Search for the cell housing the specified text and yield its (X, Y) center coordinate. 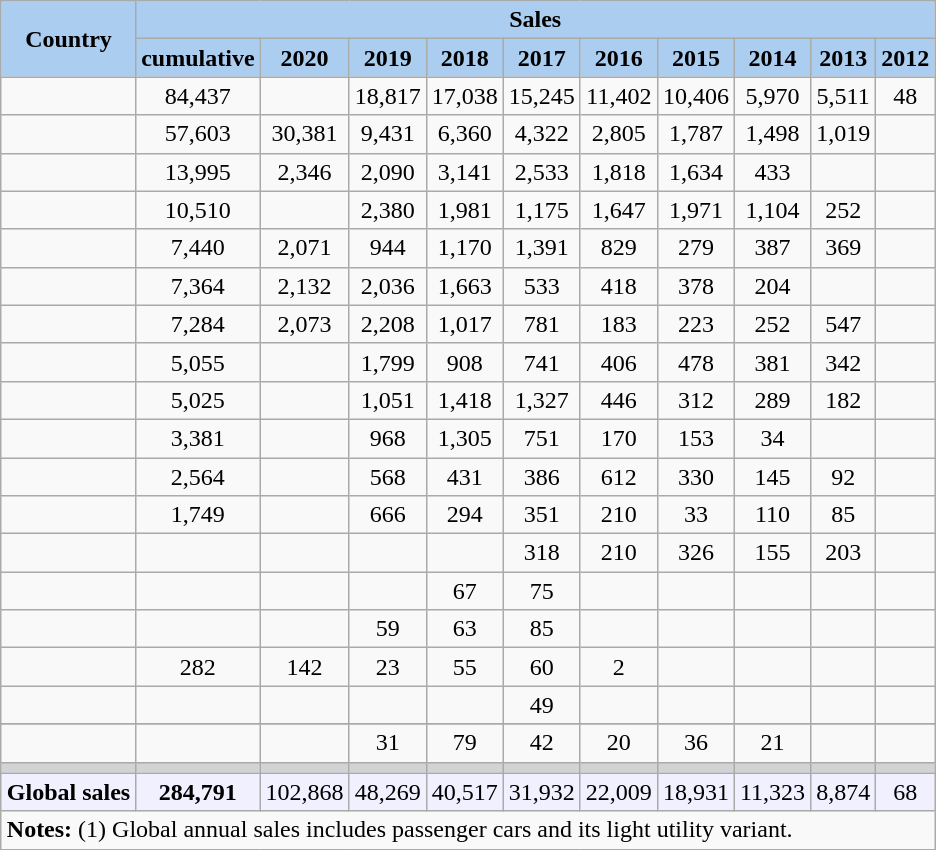
612 (618, 477)
67 (464, 591)
5,055 (198, 362)
84,437 (198, 96)
1,799 (388, 362)
533 (542, 286)
1,981 (464, 210)
1,305 (464, 438)
330 (696, 477)
142 (304, 667)
17,038 (464, 96)
2020 (304, 58)
145 (772, 477)
5,511 (844, 96)
2019 (388, 58)
5,025 (198, 400)
31 (388, 743)
944 (388, 248)
418 (618, 286)
829 (618, 248)
294 (464, 515)
1,391 (542, 248)
318 (542, 553)
478 (696, 362)
182 (844, 400)
9,431 (388, 134)
40,517 (464, 792)
11,402 (618, 96)
20 (618, 743)
79 (464, 743)
11,323 (772, 792)
1,647 (618, 210)
387 (772, 248)
741 (542, 362)
666 (388, 515)
1,749 (198, 515)
68 (906, 792)
279 (696, 248)
10,510 (198, 210)
Country (68, 39)
3,381 (198, 438)
1,104 (772, 210)
1,051 (388, 400)
15,245 (542, 96)
284,791 (198, 792)
2,208 (388, 324)
2,533 (542, 172)
1,818 (618, 172)
204 (772, 286)
5,970 (772, 96)
378 (696, 286)
2,036 (388, 286)
36 (696, 743)
92 (844, 477)
Global sales (68, 792)
6,360 (464, 134)
21 (772, 743)
312 (696, 400)
59 (388, 629)
75 (542, 591)
2013 (844, 58)
30,381 (304, 134)
568 (388, 477)
386 (542, 477)
433 (772, 172)
153 (696, 438)
2 (618, 667)
1,017 (464, 324)
2,073 (304, 324)
1,663 (464, 286)
2,071 (304, 248)
2,346 (304, 172)
2018 (464, 58)
34 (772, 438)
1,787 (696, 134)
7,364 (198, 286)
170 (618, 438)
55 (464, 667)
63 (464, 629)
406 (618, 362)
2016 (618, 58)
446 (618, 400)
Sales (536, 20)
1,170 (464, 248)
1,971 (696, 210)
381 (772, 362)
223 (696, 324)
42 (542, 743)
282 (198, 667)
18,817 (388, 96)
203 (844, 553)
2,132 (304, 286)
33 (696, 515)
1,498 (772, 134)
102,868 (304, 792)
60 (542, 667)
13,995 (198, 172)
183 (618, 324)
2014 (772, 58)
22,009 (618, 792)
908 (464, 362)
1,175 (542, 210)
18,931 (696, 792)
48,269 (388, 792)
351 (542, 515)
2,090 (388, 172)
2017 (542, 58)
7,284 (198, 324)
369 (844, 248)
8,874 (844, 792)
23 (388, 667)
1,634 (696, 172)
751 (542, 438)
49 (542, 705)
326 (696, 553)
48 (906, 96)
781 (542, 324)
2,564 (198, 477)
1,327 (542, 400)
342 (844, 362)
7,440 (198, 248)
4,322 (542, 134)
289 (772, 400)
110 (772, 515)
155 (772, 553)
2012 (906, 58)
431 (464, 477)
2,805 (618, 134)
3,141 (464, 172)
10,406 (696, 96)
968 (388, 438)
1,418 (464, 400)
cumulative (198, 58)
547 (844, 324)
57,603 (198, 134)
31,932 (542, 792)
2,380 (388, 210)
1,019 (844, 134)
2015 (696, 58)
Notes: (1) Global annual sales includes passenger cars and its light utility variant. (468, 830)
